From the cell containing the given text, extract its center point as [x, y] coordinate. 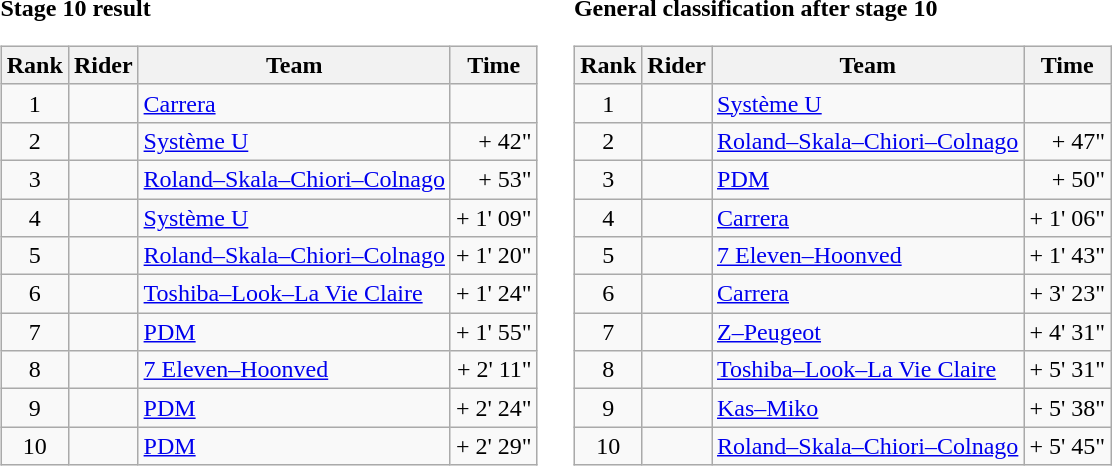
+ 2' 11" [494, 370]
+ 1' 43" [1068, 256]
+ 42" [494, 141]
+ 5' 31" [1068, 370]
+ 2' 24" [494, 408]
+ 1' 06" [1068, 217]
+ 2' 29" [494, 446]
+ 3' 23" [1068, 294]
+ 1' 09" [494, 217]
+ 4' 31" [1068, 332]
+ 1' 24" [494, 294]
Z–Peugeot [868, 332]
+ 1' 55" [494, 332]
+ 1' 20" [494, 256]
+ 5' 38" [1068, 408]
+ 47" [1068, 141]
+ 5' 45" [1068, 446]
Kas–Miko [868, 408]
+ 53" [494, 179]
+ 50" [1068, 179]
